Search for the cell housing the specified text and yield its (X, Y) center coordinate. 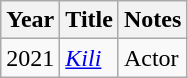
Actor (152, 58)
2021 (30, 58)
Notes (152, 20)
Title (90, 20)
Kili (90, 58)
Year (30, 20)
